Determine the (X, Y) coordinate at the center of the cell enclosing the given text.  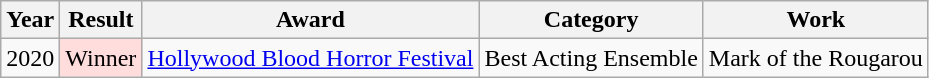
Result (101, 20)
Hollywood Blood Horror Festival (310, 58)
2020 (30, 58)
Year (30, 20)
Best Acting Ensemble (591, 58)
Mark of the Rougarou (816, 58)
Winner (101, 58)
Award (310, 20)
Category (591, 20)
Work (816, 20)
